Provide the (x, y) coordinate of the cell's center where the given text is located.  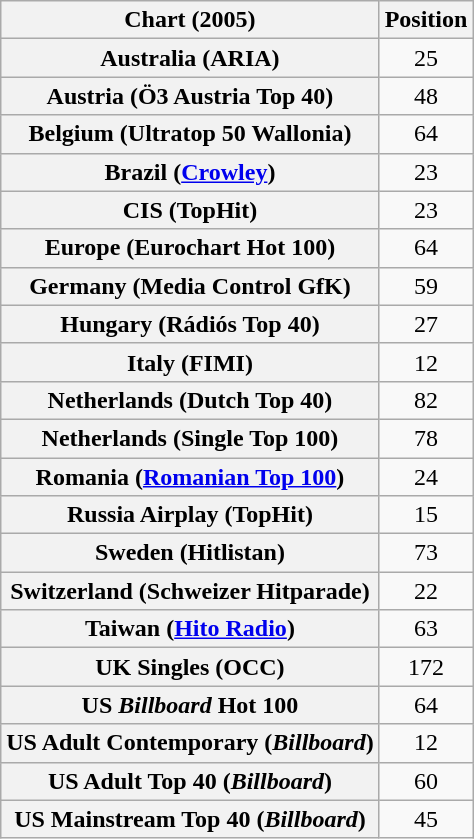
Europe (Eurochart Hot 100) (190, 248)
73 (426, 553)
Hungary (Rádiós Top 40) (190, 324)
59 (426, 286)
Russia Airplay (TopHit) (190, 515)
Romania (Romanian Top 100) (190, 477)
US Adult Top 40 (Billboard) (190, 781)
Chart (2005) (190, 20)
US Mainstream Top 40 (Billboard) (190, 819)
US Adult Contemporary (Billboard) (190, 743)
60 (426, 781)
78 (426, 438)
CIS (TopHit) (190, 210)
172 (426, 667)
15 (426, 515)
Australia (ARIA) (190, 58)
Austria (Ö3 Austria Top 40) (190, 96)
Belgium (Ultratop 50 Wallonia) (190, 134)
Switzerland (Schweizer Hitparade) (190, 591)
45 (426, 819)
Taiwan (Hito Radio) (190, 629)
Sweden (Hitlistan) (190, 553)
25 (426, 58)
US Billboard Hot 100 (190, 705)
27 (426, 324)
Germany (Media Control GfK) (190, 286)
Position (426, 20)
22 (426, 591)
82 (426, 400)
Netherlands (Single Top 100) (190, 438)
63 (426, 629)
UK Singles (OCC) (190, 667)
48 (426, 96)
Netherlands (Dutch Top 40) (190, 400)
Brazil (Crowley) (190, 172)
Italy (FIMI) (190, 362)
24 (426, 477)
